Capture the cell that displays the provided text and extract its [x, y] central coordinate. 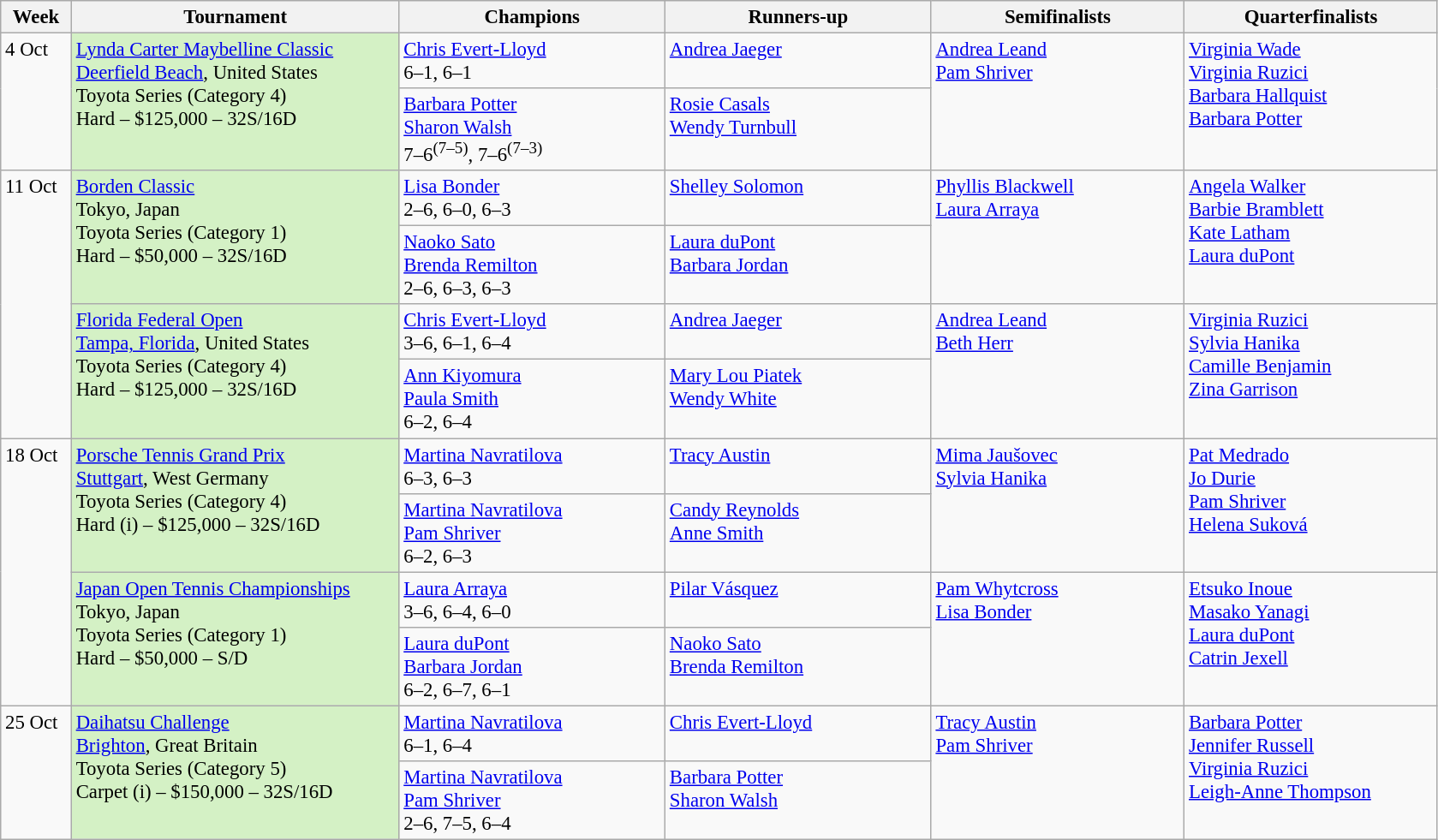
Virginia Ruzici Sylvia Hanika Camille Benjamin Zina Garrison [1311, 372]
Daihatsu Challenge Brighton, Great BritainToyota Series (Category 5)Carpet (i) – $150,000 – 32S/16D [235, 772]
Tournament [235, 17]
Naoko Sato Brenda Remilton 2–6, 6–3, 6–3 [533, 265]
Japan Open Tennis Championships Tokyo, Japan Toyota Series (Category 1)Hard – $50,000 – S/D [235, 639]
Porsche Tennis Grand Prix Stuttgart, West Germany Toyota Series (Category 4)Hard (i) – $125,000 – 32S/16D [235, 505]
Shelley Solomon [798, 199]
Mima Jaušovec Sylvia Hanika [1058, 505]
Semifinalists [1058, 17]
Mary Lou Piatek Wendy White [798, 399]
Pat Medrado Jo Durie Pam Shriver Helena Suková [1311, 505]
Andrea Leand Pam Shriver [1058, 103]
Ann Kiyomura Paula Smith 6–2, 6–4 [533, 399]
Candy Reynolds Anne Smith [798, 533]
Virginia Wade Virginia Ruzici Barbara Hallquist Barbara Potter [1311, 103]
Runners-up [798, 17]
Laura Arraya3–6, 6–4, 6–0 [533, 599]
Lynda Carter Maybelline Classic Deerfield Beach, United States Toyota Series (Category 4)Hard – $125,000 – 32S/16D [235, 103]
Martina Navratilova Pam Shriver 6–2, 6–3 [533, 533]
Barbara Potter Sharon Walsh [798, 801]
Martina Navratilova 6–3, 6–3 [533, 466]
Florida Federal Open Tampa, Florida, United States Toyota Series (Category 4)Hard – $125,000 – 32S/16D [235, 372]
Laura duPont Barbara Jordan 6–2, 6–7, 6–1 [533, 666]
Rosie Casals Wendy Turnbull [798, 129]
18 Oct [36, 572]
11 Oct [36, 304]
Martina Navratilova Pam Shriver 2–6, 7–5, 6–4 [533, 801]
25 Oct [36, 772]
Tracy Austin Pam Shriver [1058, 772]
Tracy Austin [798, 466]
Pilar Vásquez [798, 599]
Chris Evert-Lloyd 3–6, 6–1, 6–4 [533, 332]
Quarterfinalists [1311, 17]
Lisa Bonder 2–6, 6–0, 6–3 [533, 199]
4 Oct [36, 103]
Chris Evert-Lloyd 6–1, 6–1 [533, 62]
Chris Evert-Lloyd [798, 733]
Champions [533, 17]
Barbara Potter Jennifer Russell Virginia Ruzici Leigh-Anne Thompson [1311, 772]
Barbara Potter Sharon Walsh 7–6(7–5), 7–6(7–3) [533, 129]
Laura duPont Barbara Jordan [798, 265]
Pam Whytcross Lisa Bonder [1058, 639]
Week [36, 17]
Angela Walker Barbie Bramblett Kate Latham Laura duPont [1311, 237]
Phyllis Blackwell Laura Arraya [1058, 237]
Andrea Leand Beth Herr [1058, 372]
Naoko Sato Brenda Remilton [798, 666]
Martina Navratilova 6–1, 6–4 [533, 733]
Etsuko Inoue Masako Yanagi Laura duPont Catrin Jexell [1311, 639]
Borden Classic Tokyo, Japan Toyota Series (Category 1)Hard – $50,000 – 32S/16D [235, 237]
